Search for the cell housing the specified text and yield its (X, Y) center coordinate. 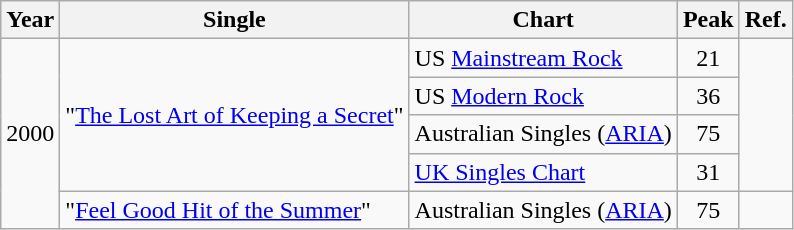
21 (708, 58)
31 (708, 172)
US Modern Rock (543, 96)
36 (708, 96)
2000 (30, 134)
Peak (708, 20)
Ref. (766, 20)
US Mainstream Rock (543, 58)
"Feel Good Hit of the Summer" (234, 210)
Year (30, 20)
Chart (543, 20)
"The Lost Art of Keeping a Secret" (234, 115)
UK Singles Chart (543, 172)
Single (234, 20)
